Determine the (x, y) coordinate at the center of the cell enclosing the given text.  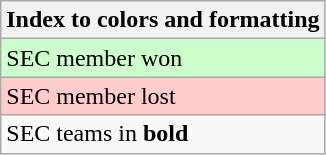
SEC member lost (163, 96)
SEC member won (163, 58)
SEC teams in bold (163, 134)
Index to colors and formatting (163, 20)
